Pinpoint the cell where the given text exists, returning its (X, Y) midpoint coordinate. 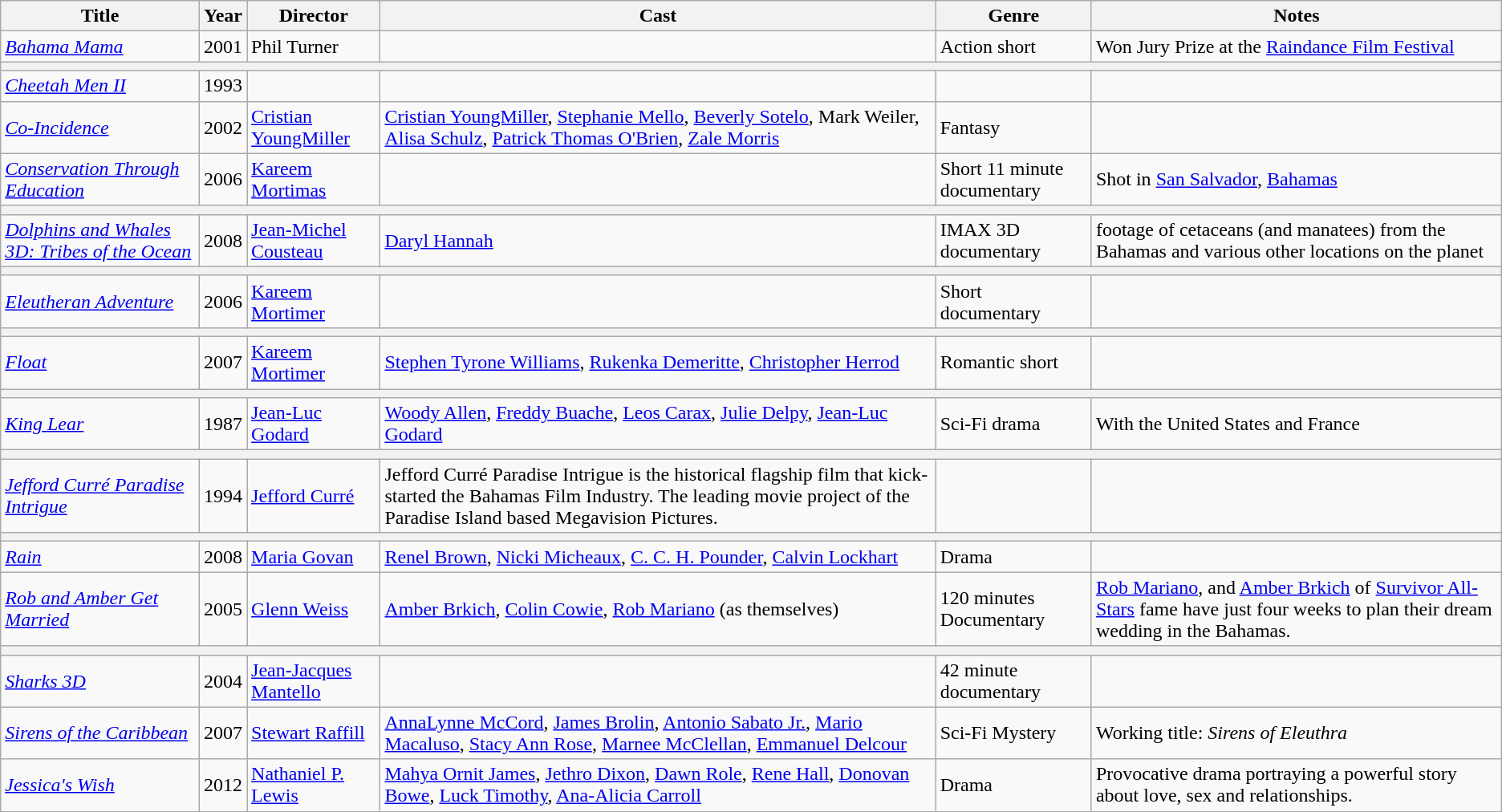
2002 (223, 127)
2001 (223, 47)
Kareem Mortimas (314, 180)
Stephen Tyrone Williams, Rukenka Demeritte, Christopher Herrod (658, 363)
Sirens of the Caribbean (100, 733)
Daryl Hannah (658, 241)
Bahama Mama (100, 47)
Director (314, 16)
Title (100, 16)
Won Jury Prize at the Raindance Film Festival (1297, 47)
Mahya Ornit James, Jethro Dixon, Dawn Role, Rene Hall, Donovan Bowe, Luck Timothy, Ana-Alicia Carroll (658, 785)
Rob and Amber Get Married (100, 609)
IMAX 3D documentary (1013, 241)
Glenn Weiss (314, 609)
120 minutes Documentary (1013, 609)
Cast (658, 16)
Phil Turner (314, 47)
2012 (223, 785)
Cheetah Men II (100, 86)
Notes (1297, 16)
Cristian YoungMiller (314, 127)
Renel Brown, Nicki Micheaux, C. C. H. Pounder, Calvin Lockhart (658, 557)
Jefford Curré Paradise Intrigue (100, 496)
Action short (1013, 47)
Rob Mariano, and Amber Brkich of Survivor All-Stars fame have just four weeks to plan their dream wedding in the Bahamas. (1297, 609)
Fantasy (1013, 127)
Rain (100, 557)
42 minute documentary (1013, 680)
Maria Govan (314, 557)
Working title: Sirens of Eleuthra (1297, 733)
Jefford Curré (314, 496)
Short documentary (1013, 302)
1993 (223, 86)
Stewart Raffill (314, 733)
Cristian YoungMiller, Stephanie Mello, Beverly Sotelo, Mark Weiler, Alisa Schulz, Patrick Thomas O'Brien, Zale Morris (658, 127)
Short 11 minute documentary (1013, 180)
Dolphins and Whales 3D: Tribes of the Ocean (100, 241)
Genre (1013, 16)
footage of cetaceans (and manatees) from the Bahamas and various other locations on the planet (1297, 241)
Float (100, 363)
AnnaLynne McCord, James Brolin, Antonio Sabato Jr., Mario Macaluso, Stacy Ann Rose, Marnee McClellan, Emmanuel Delcour (658, 733)
Eleutheran Adventure (100, 302)
Romantic short (1013, 363)
Jessica's Wish (100, 785)
Co-Incidence (100, 127)
Jean-Luc Godard (314, 424)
2005 (223, 609)
Shot in San Salvador, Bahamas (1297, 180)
With the United States and France (1297, 424)
Sci-Fi Mystery (1013, 733)
2004 (223, 680)
Woody Allen, Freddy Buache, Leos Carax, Julie Delpy, Jean-Luc Godard (658, 424)
Sci-Fi drama (1013, 424)
Conservation Through Education (100, 180)
King Lear (100, 424)
1994 (223, 496)
Amber Brkich, Colin Cowie, Rob Mariano (as themselves) (658, 609)
Sharks 3D (100, 680)
1987 (223, 424)
Nathaniel P. Lewis (314, 785)
Year (223, 16)
Jean-Jacques Mantello (314, 680)
Jean-Michel Cousteau (314, 241)
Provocative drama portraying a powerful story about love, sex and relationships. (1297, 785)
